Determine the [x, y] coordinate at the center of the cell enclosing the given text.  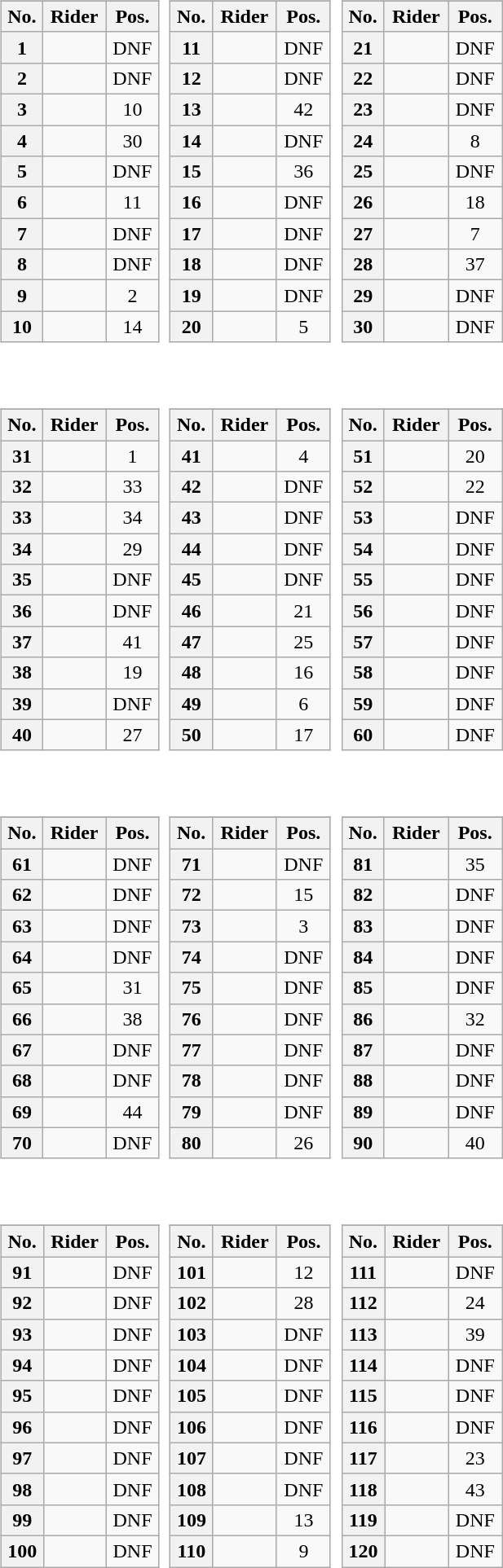
77 [192, 1050]
73 [192, 926]
57 [363, 642]
92 [22, 1303]
101 [192, 1272]
96 [22, 1427]
93 [22, 1334]
48 [192, 673]
64 [21, 957]
63 [21, 926]
68 [21, 1081]
88 [363, 1081]
107 [192, 1458]
118 [364, 1489]
74 [192, 957]
116 [364, 1427]
111 [364, 1272]
95 [22, 1396]
60 [363, 735]
91 [22, 1272]
50 [192, 735]
47 [192, 642]
65 [21, 988]
81 [363, 864]
90 [363, 1143]
97 [22, 1458]
75 [192, 988]
72 [192, 895]
No. Rider Pos. 41 4 42 DNF 43 DNF 44 DNF 45 DNF 46 21 47 25 48 16 49 6 50 17 [253, 569]
56 [363, 611]
110 [192, 1551]
53 [363, 518]
113 [364, 1334]
80 [192, 1143]
94 [22, 1365]
58 [363, 673]
85 [363, 988]
98 [22, 1489]
89 [363, 1112]
119 [364, 1520]
99 [22, 1520]
102 [192, 1303]
62 [21, 895]
84 [363, 957]
87 [363, 1050]
112 [364, 1303]
105 [192, 1396]
67 [21, 1050]
104 [192, 1365]
71 [192, 864]
106 [192, 1427]
69 [21, 1112]
83 [363, 926]
86 [363, 1019]
78 [192, 1081]
100 [22, 1551]
108 [192, 1489]
70 [21, 1143]
49 [192, 704]
59 [363, 704]
55 [363, 580]
109 [192, 1520]
45 [192, 580]
61 [21, 864]
117 [364, 1458]
46 [192, 611]
114 [364, 1365]
120 [364, 1551]
51 [363, 455]
66 [21, 1019]
103 [192, 1334]
82 [363, 895]
76 [192, 1019]
52 [363, 487]
No. Rider Pos. 71 DNF 72 15 73 3 74 DNF 75 DNF 76 DNF 77 DNF 78 DNF 79 DNF 80 26 [253, 977]
54 [363, 549]
115 [364, 1396]
79 [192, 1112]
